Determine the (x, y) coordinate at the center of the cell enclosing the given text.  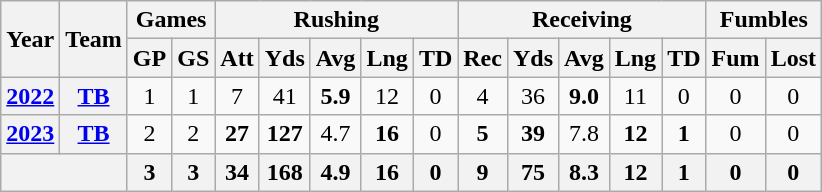
Receiving (582, 20)
2022 (30, 96)
GS (194, 58)
Rushing (336, 20)
Fum (736, 58)
4 (483, 96)
4.7 (336, 134)
Lost (793, 58)
11 (635, 96)
4.9 (336, 172)
168 (284, 172)
27 (237, 134)
Year (30, 39)
Att (237, 58)
39 (532, 134)
Fumbles (764, 20)
127 (284, 134)
GP (149, 58)
Games (170, 20)
5 (483, 134)
9 (483, 172)
8.3 (584, 172)
75 (532, 172)
34 (237, 172)
9.0 (584, 96)
Rec (483, 58)
2023 (30, 134)
7 (237, 96)
36 (532, 96)
Team (94, 39)
5.9 (336, 96)
7.8 (584, 134)
41 (284, 96)
